Detect which cell encompasses the target text, then output its [X, Y] center coordinate. 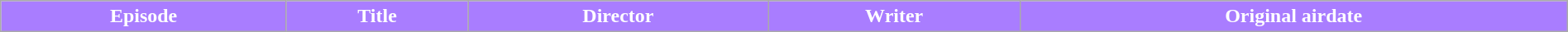
Director [619, 16]
Episode [144, 16]
Writer [894, 16]
Title [377, 16]
Original airdate [1293, 16]
